Return (X, Y) of the center of cell containing provided text 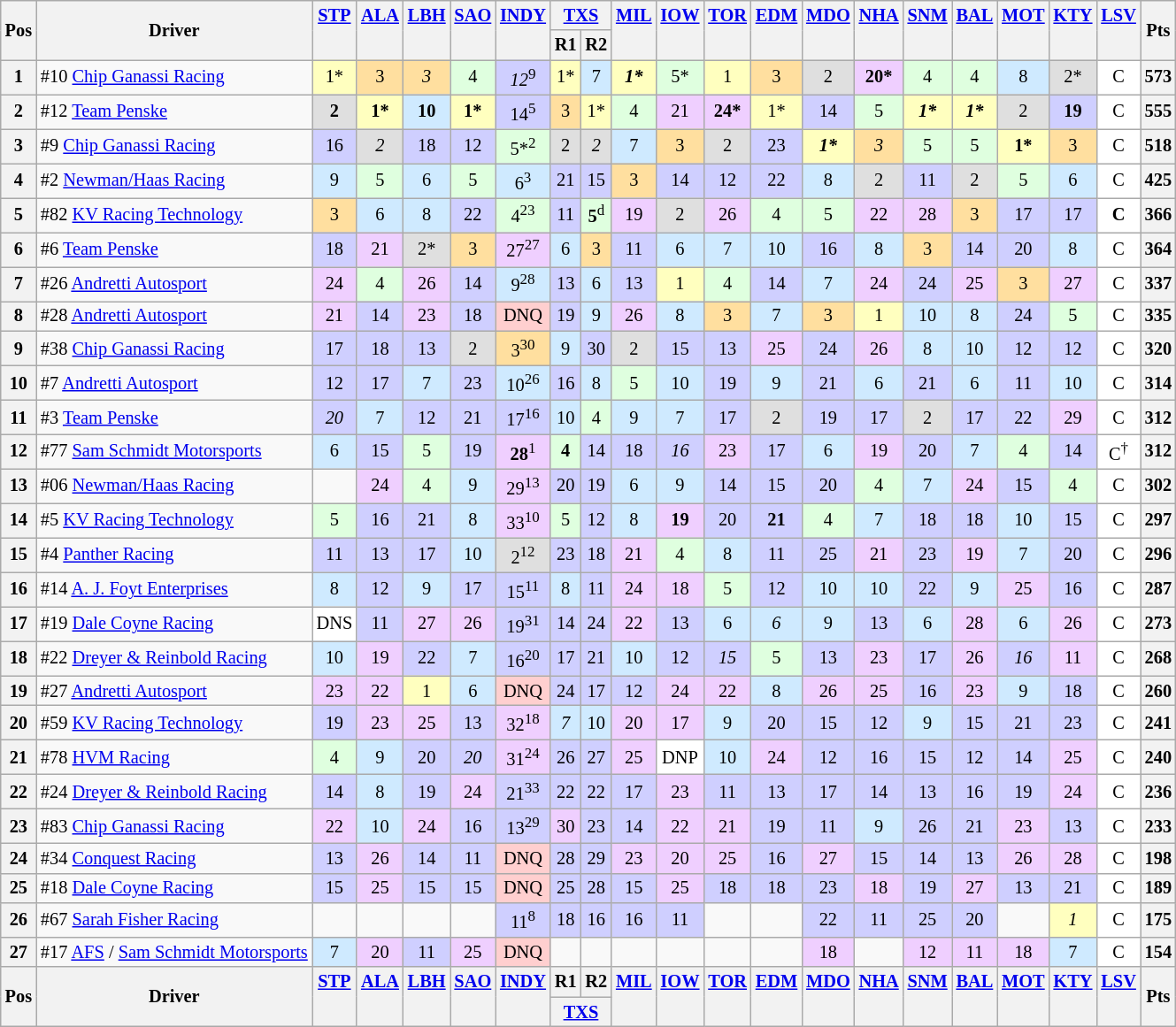
#28 Andretti Autosport (174, 316)
#77 Sam Schmidt Motorsports (174, 451)
#26 Andretti Autosport (174, 283)
337 (1158, 283)
189 (1158, 888)
175 (1158, 920)
#22 Dreyer & Reinbold Racing (174, 658)
1620 (523, 658)
241 (1158, 722)
287 (1158, 589)
#5 KV Racing Technology (174, 520)
2913 (523, 487)
5d (596, 214)
#82 KV Racing Technology (174, 214)
2133 (523, 791)
5* (680, 78)
129 (523, 78)
518 (1158, 147)
#6 Team Penske (174, 249)
573 (1158, 78)
#9 Chip Ganassi Racing (174, 147)
240 (1158, 757)
118 (523, 920)
330 (523, 349)
302 (1158, 487)
#4 Panther Racing (174, 556)
#10 Chip Ganassi Racing (174, 78)
366 (1158, 214)
3124 (523, 757)
#06 Newman/Haas Racing (174, 487)
24* (727, 111)
DNP (680, 757)
1329 (523, 826)
236 (1158, 791)
#7 Andretti Autosport (174, 382)
260 (1158, 691)
268 (1158, 658)
233 (1158, 826)
#24 Dreyer & Reinbold Racing (174, 791)
#14 A. J. Foyt Enterprises (174, 589)
#59 KV Racing Technology (174, 722)
314 (1158, 382)
#3 Team Penske (174, 418)
555 (1158, 111)
1511 (523, 589)
296 (1158, 556)
C† (1118, 451)
63 (523, 180)
1931 (523, 625)
423 (523, 214)
DNS (334, 625)
#38 Chip Ganassi Racing (174, 349)
297 (1158, 520)
273 (1158, 625)
198 (1158, 858)
1716 (523, 418)
#2 Newman/Haas Racing (174, 180)
425 (1158, 180)
#19 Dale Coyne Racing (174, 625)
#78 HVM Racing (174, 757)
#18 Dale Coyne Racing (174, 888)
20* (880, 78)
#17 AFS / Sam Schmidt Motorsports (174, 952)
364 (1158, 249)
5*2 (523, 147)
212 (523, 556)
335 (1158, 316)
145 (523, 111)
1026 (523, 382)
#12 Team Penske (174, 111)
154 (1158, 952)
#83 Chip Ganassi Racing (174, 826)
320 (1158, 349)
#67 Sarah Fisher Racing (174, 920)
281 (523, 451)
2727 (523, 249)
#27 Andretti Autosport (174, 691)
928 (523, 283)
3218 (523, 722)
3310 (523, 520)
#34 Conquest Racing (174, 858)
